Locate the cell with the specified text and output its (x, y) center coordinate. 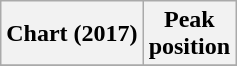
Chart (2017) (72, 34)
Peak position (189, 34)
